Capture the cell that displays the provided text and extract its [X, Y] central coordinate. 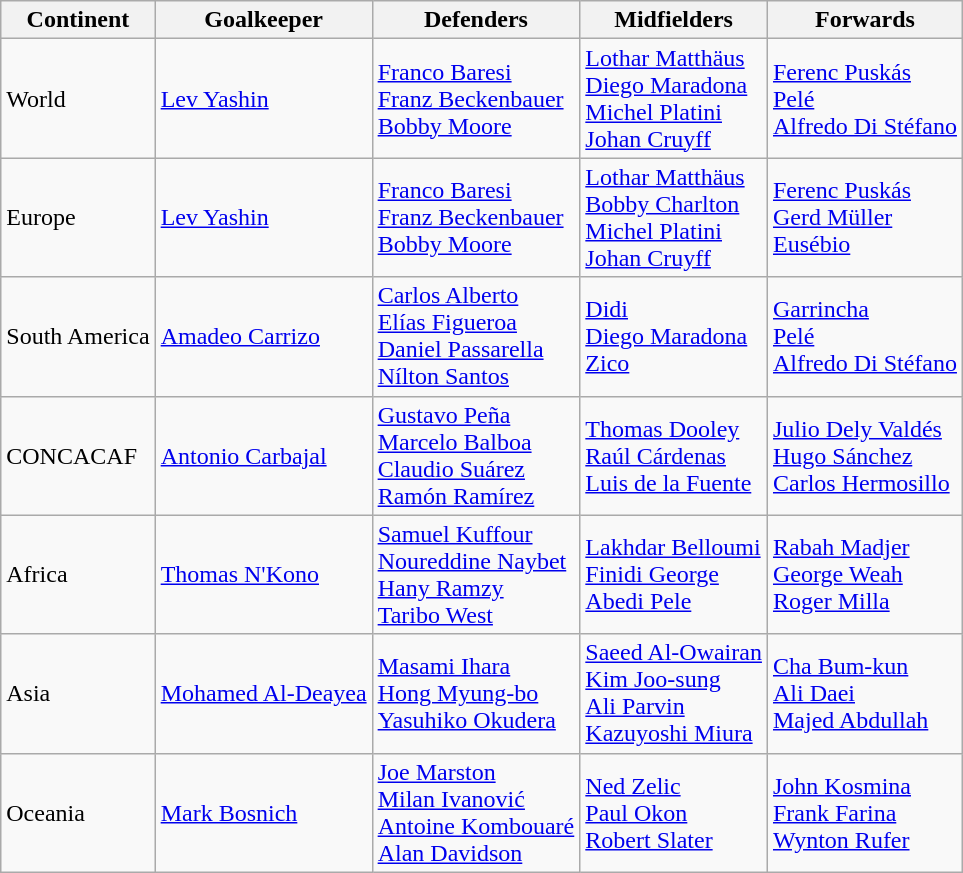
Garrincha Pelé Alfredo Di Stéfano [864, 336]
Ferenc Puskás Pelé Alfredo Di Stéfano [864, 98]
Mark Bosnich [264, 812]
South America [78, 336]
Gustavo Peña Marcelo Balboa Claudio Suárez Ramón Ramírez [476, 456]
Oceania [78, 812]
Thomas Dooley Raúl Cárdenas Luis de la Fuente [674, 456]
Lakhdar Belloumi Finidi George Abedi Pele [674, 574]
Thomas N'Kono [264, 574]
Joe Marston Milan Ivanović Antoine Kombouaré Alan Davidson [476, 812]
Defenders [476, 20]
Carlos Alberto Elías Figueroa Daniel Passarella Nílton Santos [476, 336]
Antonio Carbajal [264, 456]
Goalkeeper [264, 20]
Midfielders [674, 20]
Europe [78, 218]
Continent [78, 20]
Ned Zelic Paul Okon Robert Slater [674, 812]
Samuel Kuffour Noureddine Naybet Hany Ramzy Taribo West [476, 574]
Masami Ihara Hong Myung-bo Yasuhiko Okudera [476, 694]
Amadeo Carrizo [264, 336]
Julio Dely Valdés Hugo Sánchez Carlos Hermosillo [864, 456]
Asia [78, 694]
CONCACAF [78, 456]
Lothar Matthäus Diego Maradona Michel Platini Johan Cruyff [674, 98]
Saeed Al-Owairan Kim Joo-sung Ali Parvin Kazuyoshi Miura [674, 694]
Africa [78, 574]
Ferenc Puskás Gerd Müller Eusébio [864, 218]
Forwards [864, 20]
World [78, 98]
Didi Diego Maradona Zico [674, 336]
Rabah Madjer George Weah Roger Milla [864, 574]
Mohamed Al-Deayea [264, 694]
Lothar Matthäus Bobby Charlton Michel Platini Johan Cruyff [674, 218]
John Kosmina Frank Farina Wynton Rufer [864, 812]
Cha Bum-kun Ali Daei Majed Abdullah [864, 694]
